Provide the [x, y] coordinate of the cell's center where the given text is located.  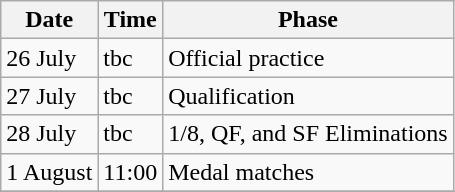
1/8, QF, and SF Eliminations [308, 134]
26 July [50, 58]
Official practice [308, 58]
Phase [308, 20]
27 July [50, 96]
11:00 [130, 172]
Time [130, 20]
Date [50, 20]
Medal matches [308, 172]
1 August [50, 172]
28 July [50, 134]
Qualification [308, 96]
